Extract the [x, y] coordinate from the center of the cell holding the provided text.  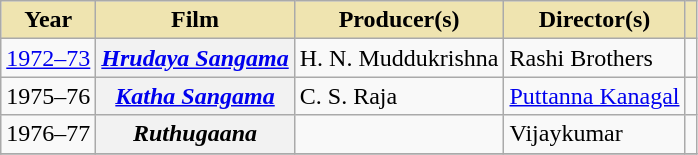
Director(s) [594, 20]
Puttanna Kanagal [594, 96]
H. N. Muddukrishna [399, 58]
C. S. Raja [399, 96]
Rashi Brothers [594, 58]
Katha Sangama [195, 96]
Film [195, 20]
1976–77 [48, 134]
Producer(s) [399, 20]
Vijaykumar [594, 134]
1975–76 [48, 96]
Hrudaya Sangama [195, 58]
Ruthugaana [195, 134]
1972–73 [48, 58]
Year [48, 20]
